Extract the (X, Y) coordinate from the center of the cell holding the provided text.  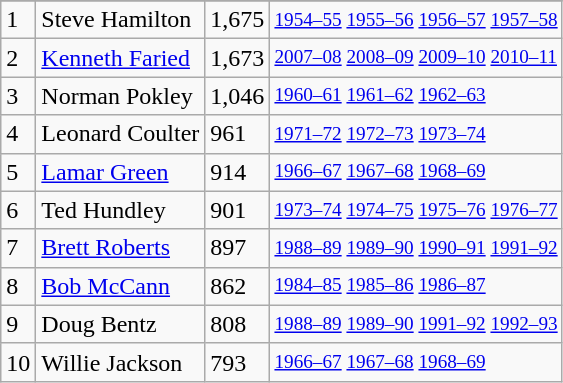
3 (18, 96)
Brett Roberts (120, 248)
5 (18, 172)
793 (238, 362)
Lamar Green (120, 172)
6 (18, 210)
897 (238, 248)
862 (238, 286)
Norman Pokley (120, 96)
1973–74 1974–75 1975–76 1976–77 (416, 210)
Steve Hamilton (120, 20)
8 (18, 286)
9 (18, 324)
901 (238, 210)
Willie Jackson (120, 362)
914 (238, 172)
1971–72 1972–73 1973–74 (416, 134)
2 (18, 58)
10 (18, 362)
Ted Hundley (120, 210)
1,673 (238, 58)
1,675 (238, 20)
1988–89 1989–90 1990–91 1991–92 (416, 248)
1954–55 1955–56 1956–57 1957–58 (416, 20)
808 (238, 324)
7 (18, 248)
1960–61 1961–62 1962–63 (416, 96)
Kenneth Faried (120, 58)
961 (238, 134)
Leonard Coulter (120, 134)
1988–89 1989–90 1991–92 1992–93 (416, 324)
1984–85 1985–86 1986–87 (416, 286)
1 (18, 20)
2007–08 2008–09 2009–10 2010–11 (416, 58)
Doug Bentz (120, 324)
1,046 (238, 96)
Bob McCann (120, 286)
4 (18, 134)
